Return (X, Y) of the center of cell containing provided text 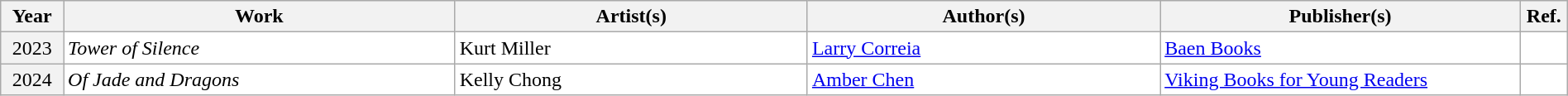
Artist(s) (631, 17)
Publisher(s) (1341, 17)
Author(s) (983, 17)
Kurt Miller (631, 48)
2024 (32, 79)
Work (260, 17)
Ref. (1543, 17)
2023 (32, 48)
Kelly Chong (631, 79)
Tower of Silence (260, 48)
Amber Chen (983, 79)
Viking Books for Young Readers (1341, 79)
Of Jade and Dragons (260, 79)
Baen Books (1341, 48)
Year (32, 17)
Larry Correia (983, 48)
